From the cell containing the given text, extract its center point as (x, y) coordinate. 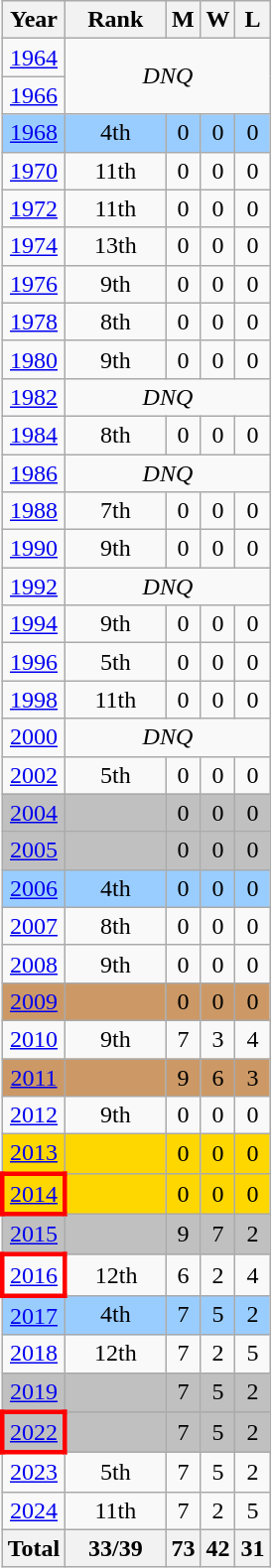
2006 (34, 888)
1992 (34, 587)
2002 (34, 775)
2024 (34, 1510)
2023 (34, 1473)
1984 (34, 435)
1982 (34, 397)
13th (115, 246)
2000 (34, 737)
2009 (34, 1001)
1994 (34, 624)
1970 (34, 171)
2015 (34, 1235)
42 (218, 1548)
2017 (34, 1315)
2022 (34, 1433)
1980 (34, 359)
Total (34, 1548)
L (252, 20)
31 (252, 1548)
2005 (34, 850)
M (183, 20)
2019 (34, 1392)
2008 (34, 964)
1998 (34, 700)
2016 (34, 1274)
1972 (34, 208)
2011 (34, 1077)
2018 (34, 1354)
1964 (34, 58)
33/39 (115, 1548)
1978 (34, 322)
2004 (34, 813)
2014 (34, 1193)
73 (183, 1548)
1966 (34, 95)
1996 (34, 662)
1976 (34, 284)
2007 (34, 926)
7th (115, 511)
Rank (115, 20)
Year (34, 20)
1990 (34, 549)
2012 (34, 1115)
2010 (34, 1039)
W (218, 20)
2013 (34, 1154)
1968 (34, 133)
1974 (34, 246)
1988 (34, 511)
1986 (34, 473)
